Return the (x, y) coordinate for the center point of the cell that contains the specified text.  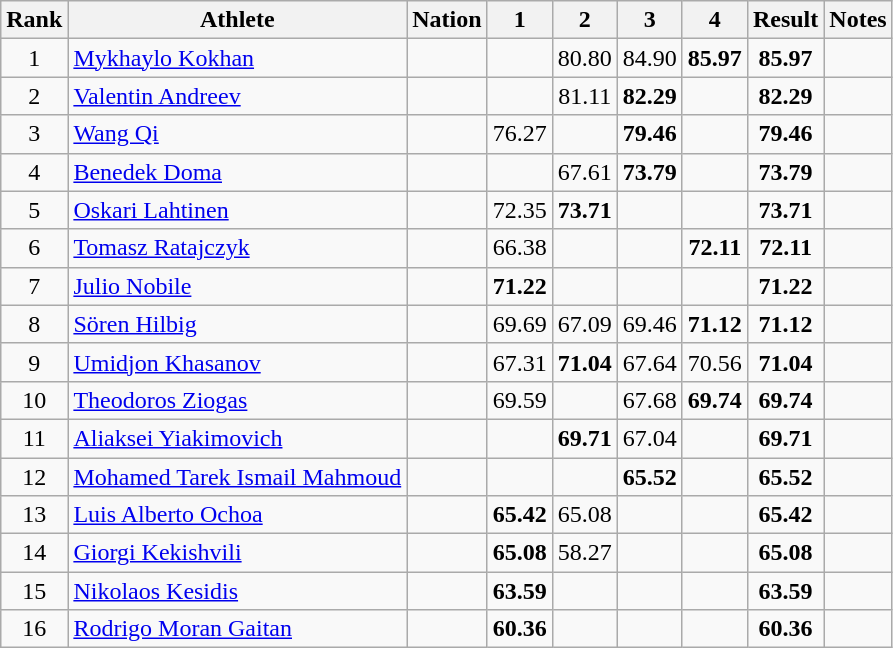
Athlete (238, 20)
Nation (447, 20)
66.38 (520, 248)
80.80 (584, 58)
14 (34, 553)
Sören Hilbig (238, 324)
Rodrigo Moran Gaitan (238, 629)
Notes (858, 20)
Wang Qi (238, 134)
16 (34, 629)
69.69 (520, 324)
Oskari Lahtinen (238, 210)
Result (785, 20)
15 (34, 591)
Umidjon Khasanov (238, 362)
11 (34, 438)
12 (34, 477)
Luis Alberto Ochoa (238, 515)
76.27 (520, 134)
67.31 (520, 362)
8 (34, 324)
Aliaksei Yiakimovich (238, 438)
67.61 (584, 172)
67.68 (650, 400)
69.46 (650, 324)
69.59 (520, 400)
7 (34, 286)
81.11 (584, 96)
Giorgi Kekishvili (238, 553)
58.27 (584, 553)
5 (34, 210)
Mohamed Tarek Ismail Mahmoud (238, 477)
10 (34, 400)
72.35 (520, 210)
Nikolaos Kesidis (238, 591)
67.04 (650, 438)
Mykhaylo Kokhan (238, 58)
6 (34, 248)
Benedek Doma (238, 172)
Tomasz Ratajczyk (238, 248)
9 (34, 362)
Julio Nobile (238, 286)
Valentin Andreev (238, 96)
Theodoros Ziogas (238, 400)
Rank (34, 20)
67.09 (584, 324)
13 (34, 515)
67.64 (650, 362)
84.90 (650, 58)
70.56 (714, 362)
